Provide the (x, y) coordinate of the cell's center where the given text is located.  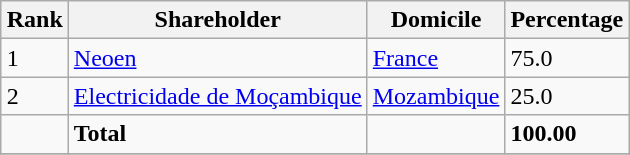
100.00 (567, 134)
25.0 (567, 96)
2 (34, 96)
1 (34, 58)
Shareholder (218, 20)
Mozambique (436, 96)
Neoen (218, 58)
Percentage (567, 20)
75.0 (567, 58)
Rank (34, 20)
Total (218, 134)
Electricidade de Moçambique (218, 96)
France (436, 58)
Domicile (436, 20)
